Detect which cell encompasses the target text, then output its [x, y] center coordinate. 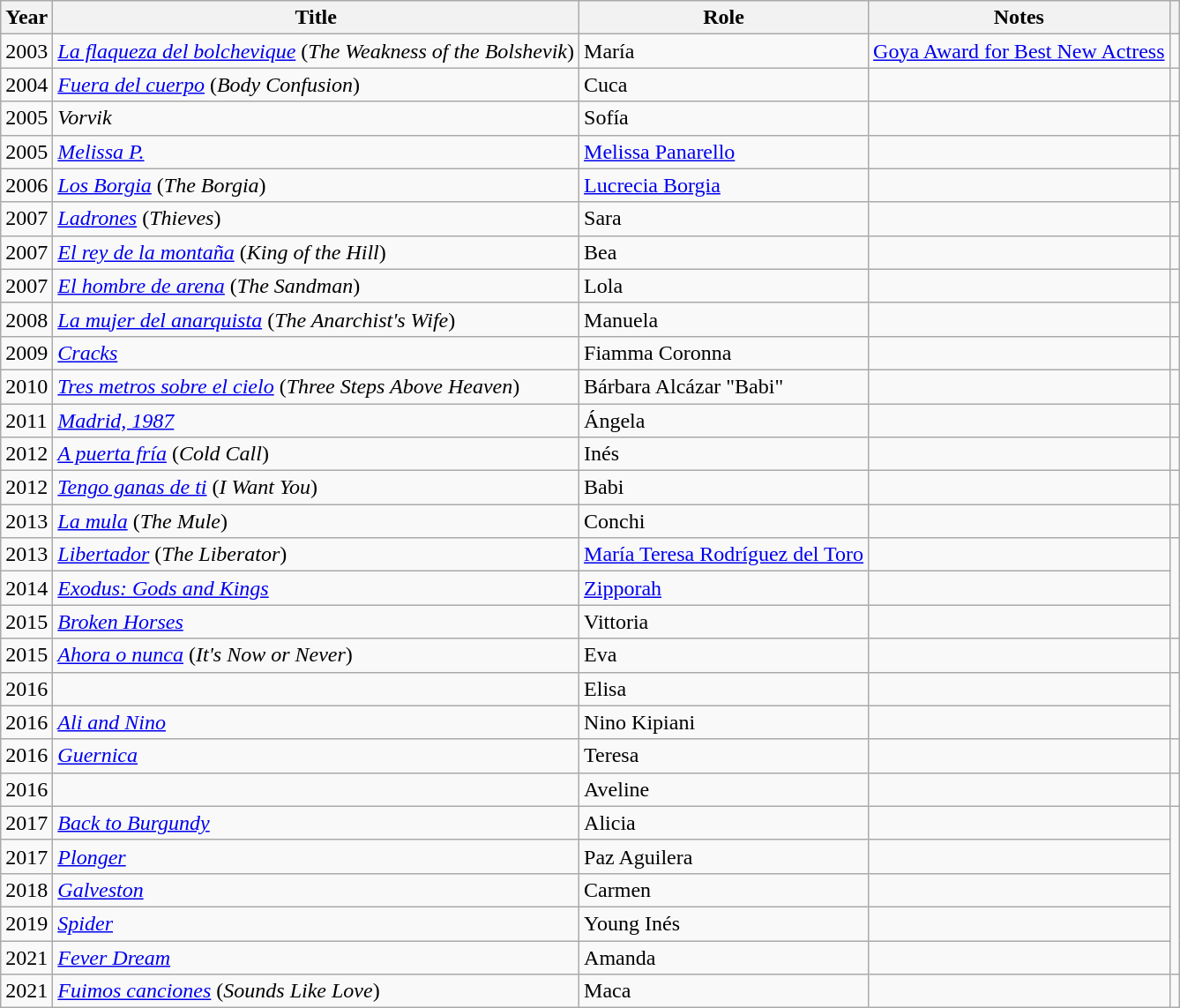
Galveston [316, 890]
Babi [724, 488]
Guernica [316, 756]
Cracks [316, 353]
Alicia [724, 823]
Melissa P. [316, 152]
Fever Dream [316, 957]
Fuimos canciones (Sounds Like Love) [316, 991]
Nino Kipiani [724, 722]
Plonger [316, 856]
Inés [724, 454]
Lucrecia Borgia [724, 185]
Ángela [724, 421]
El hombre de arena (The Sandman) [316, 286]
Ali and Nino [316, 722]
Notes [1019, 18]
Vorvik [316, 118]
2019 [26, 923]
Maca [724, 991]
La flaqueza del bolchevique (The Weakness of the Bolshevik) [316, 51]
El rey de la montaña (King of the Hill) [316, 252]
2014 [26, 588]
A puerta fría (Cold Call) [316, 454]
Aveline [724, 789]
Role [724, 18]
Broken Horses [316, 622]
Sara [724, 219]
María [724, 51]
Fiamma Coronna [724, 353]
Amanda [724, 957]
Libertador (The Liberator) [316, 555]
Tres metros sobre el cielo (Three Steps Above Heaven) [316, 386]
La mujer del anarquista (The Anarchist's Wife) [316, 319]
2003 [26, 51]
Goya Award for Best New Actress [1019, 51]
Ladrones (Thieves) [316, 219]
Bea [724, 252]
La mula (The Mule) [316, 521]
2010 [26, 386]
Tengo ganas de ti (I Want You) [316, 488]
Back to Burgundy [316, 823]
Ahora o nunca (It's Now or Never) [316, 655]
Sofía [724, 118]
Madrid, 1987 [316, 421]
Eva [724, 655]
Title [316, 18]
Carmen [724, 890]
Vittoria [724, 622]
Spider [316, 923]
Bárbara Alcázar "Babi" [724, 386]
Year [26, 18]
Teresa [724, 756]
Cuca [724, 85]
2006 [26, 185]
Conchi [724, 521]
Melissa Panarello [724, 152]
Elisa [724, 689]
2008 [26, 319]
2011 [26, 421]
Zipporah [724, 588]
Paz Aguilera [724, 856]
Exodus: Gods and Kings [316, 588]
2018 [26, 890]
Manuela [724, 319]
Lola [724, 286]
Young Inés [724, 923]
2009 [26, 353]
Los Borgia (The Borgia) [316, 185]
Fuera del cuerpo (Body Confusion) [316, 85]
2004 [26, 85]
María Teresa Rodríguez del Toro [724, 555]
